Return (x, y) of the center of cell containing provided text 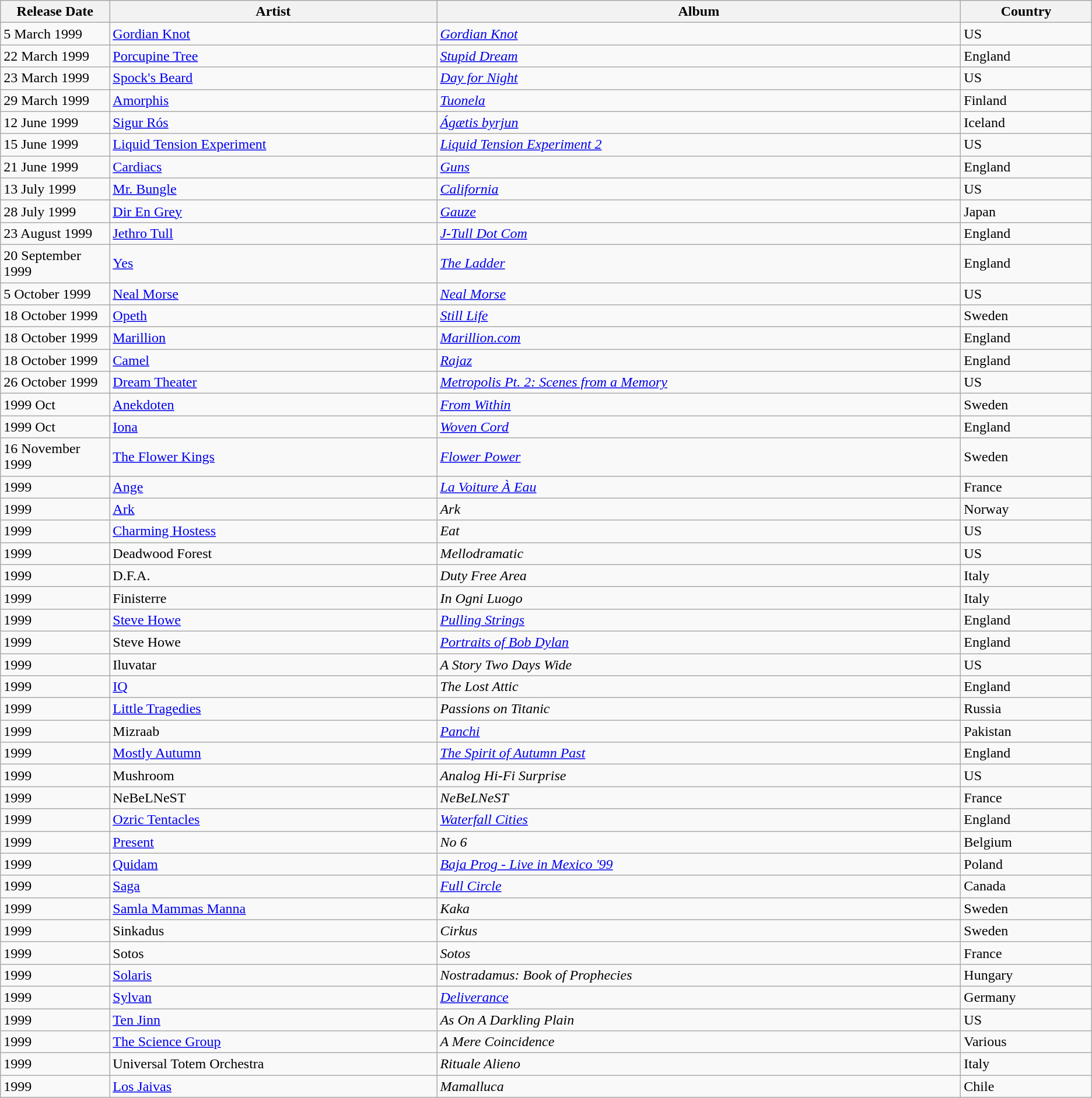
Ten Jinn (273, 1020)
20 September 1999 (55, 264)
Charming Hostess (273, 531)
Pulling Strings (699, 620)
Saga (273, 886)
Country (1026, 12)
A Story Two Days Wide (699, 664)
12 June 1999 (55, 122)
Guns (699, 167)
Mellodramatic (699, 553)
Metropolis Pt. 2: Scenes from a Memory (699, 383)
Eat (699, 531)
Sinkadus (273, 931)
Dir En Grey (273, 211)
The Ladder (699, 264)
23 August 1999 (55, 233)
Dream Theater (273, 383)
Yes (273, 264)
Cirkus (699, 931)
Mostly Autumn (273, 753)
IQ (273, 687)
Canada (1026, 886)
Day for Night (699, 78)
Porcupine Tree (273, 56)
Little Tragedies (273, 709)
A Mere Coincidence (699, 1042)
Waterfall Cities (699, 820)
Norway (1026, 509)
Universal Totem Orchestra (273, 1064)
Panchi (699, 731)
Iona (273, 427)
Deadwood Forest (273, 553)
5 October 1999 (55, 293)
Full Circle (699, 886)
Release Date (55, 12)
Woven Cord (699, 427)
Solaris (273, 975)
21 June 1999 (55, 167)
Anekdoten (273, 405)
Flower Power (699, 457)
Japan (1026, 211)
The Spirit of Autumn Past (699, 753)
5 March 1999 (55, 34)
28 July 1999 (55, 211)
Cardiacs (273, 167)
Baja Prog - Live in Mexico '99 (699, 864)
Passions on Titanic (699, 709)
Opeth (273, 316)
Samla Mammas Manna (273, 908)
Los Jaivas (273, 1086)
16 November 1999 (55, 457)
Present (273, 842)
J-Tull Dot Com (699, 233)
22 March 1999 (55, 56)
Ozric Tentacles (273, 820)
Artist (273, 12)
Liquid Tension Experiment 2 (699, 145)
Album (699, 12)
Marillion (273, 338)
Portraits of Bob Dylan (699, 642)
No 6 (699, 842)
La Voiture À Eau (699, 487)
23 March 1999 (55, 78)
Quidam (273, 864)
Poland (1026, 864)
D.F.A. (273, 576)
From Within (699, 405)
Marillion.com (699, 338)
Liquid Tension Experiment (273, 145)
The Science Group (273, 1042)
Mushroom (273, 776)
The Lost Attic (699, 687)
Pakistan (1026, 731)
Kaka (699, 908)
Iluvatar (273, 664)
Spock's Beard (273, 78)
Chile (1026, 1086)
Sigur Rós (273, 122)
Hungary (1026, 975)
Mizraab (273, 731)
As On A Darkling Plain (699, 1020)
Jethro Tull (273, 233)
Duty Free Area (699, 576)
15 June 1999 (55, 145)
Ange (273, 487)
Gauze (699, 211)
Analog Hi-Fi Surprise (699, 776)
In Ogni Luogo (699, 598)
Mamalluca (699, 1086)
13 July 1999 (55, 189)
Mr. Bungle (273, 189)
Camel (273, 360)
The Flower Kings (273, 457)
Nostradamus: Book of Prophecies (699, 975)
Various (1026, 1042)
Finland (1026, 100)
Rajaz (699, 360)
26 October 1999 (55, 383)
Still Life (699, 316)
Tuonela (699, 100)
Sylvan (273, 997)
Finisterre (273, 598)
Amorphis (273, 100)
Ágætis byrjun (699, 122)
Belgium (1026, 842)
29 March 1999 (55, 100)
California (699, 189)
Iceland (1026, 122)
Rituale Alieno (699, 1064)
Stupid Dream (699, 56)
Germany (1026, 997)
Russia (1026, 709)
Deliverance (699, 997)
